Find where the given text appears and provide that cell's center as [X, Y] coordinate. 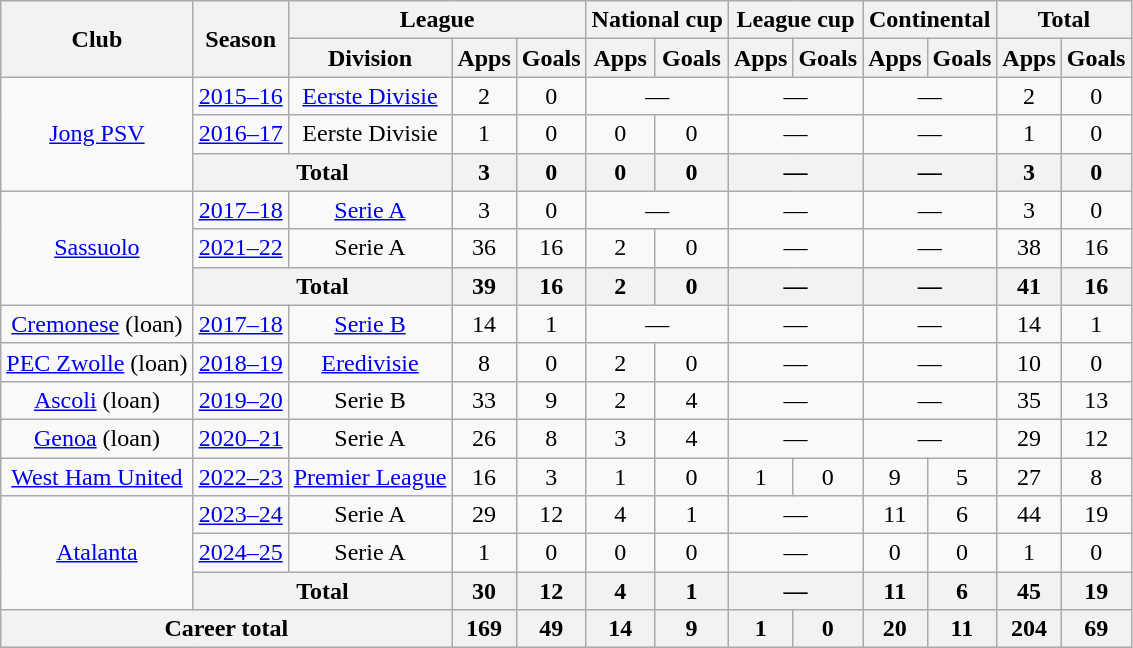
2021–22 [240, 248]
Jong PSV [97, 134]
44 [1029, 515]
League cup [795, 20]
33 [484, 400]
2015–16 [240, 96]
30 [484, 591]
39 [484, 286]
League [437, 20]
2022–23 [240, 477]
Ascoli (loan) [97, 400]
PEC Zwolle (loan) [97, 362]
Genoa (loan) [97, 438]
West Ham United [97, 477]
26 [484, 438]
41 [1029, 286]
Club [97, 39]
38 [1029, 248]
49 [551, 629]
27 [1029, 477]
69 [1096, 629]
36 [484, 248]
2018–19 [240, 362]
Premier League [370, 477]
Career total [226, 629]
169 [484, 629]
2023–24 [240, 515]
Atalanta [97, 553]
10 [1029, 362]
Sassuolo [97, 248]
2020–21 [240, 438]
2024–25 [240, 553]
Season [240, 39]
45 [1029, 591]
Eredivisie [370, 362]
Continental [930, 20]
13 [1096, 400]
35 [1029, 400]
20 [895, 629]
Division [370, 58]
2019–20 [240, 400]
204 [1029, 629]
National cup [657, 20]
Cremonese (loan) [97, 324]
2016–17 [240, 134]
5 [962, 477]
